Search for the cell housing the specified text and yield its [x, y] center coordinate. 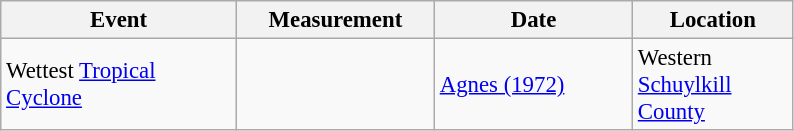
Date [533, 20]
Location [714, 20]
Event [119, 20]
Western Schuylkill County [714, 85]
Agnes (1972) [533, 85]
Wettest Tropical Cyclone [119, 85]
Measurement [335, 20]
